Return (x, y) of the center of cell containing provided text 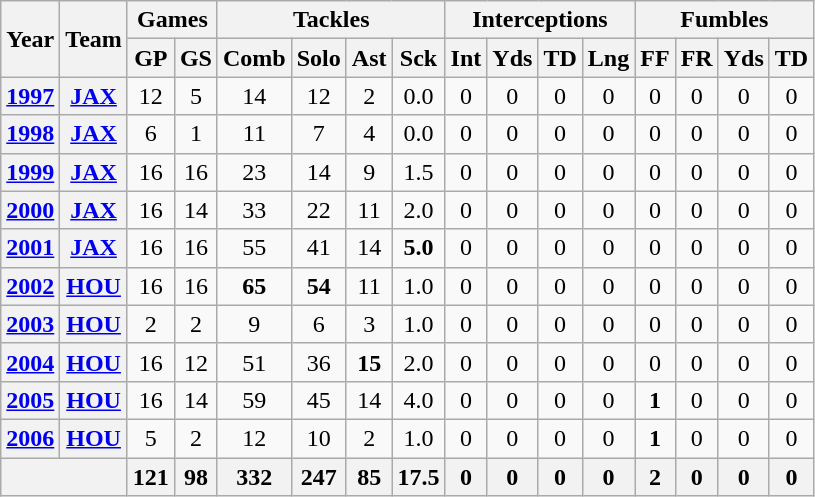
Tackles (331, 20)
2000 (30, 210)
5.0 (418, 248)
332 (254, 477)
Lng (608, 58)
1998 (30, 134)
33 (254, 210)
1.5 (418, 172)
GS (196, 58)
2006 (30, 438)
85 (369, 477)
Ast (369, 58)
2004 (30, 362)
Solo (318, 58)
2005 (30, 400)
51 (254, 362)
59 (254, 400)
Interceptions (540, 20)
23 (254, 172)
4 (369, 134)
10 (318, 438)
Year (30, 39)
Comb (254, 58)
1997 (30, 96)
4.0 (418, 400)
55 (254, 248)
FF (655, 58)
Games (172, 20)
36 (318, 362)
45 (318, 400)
65 (254, 286)
121 (150, 477)
2001 (30, 248)
98 (196, 477)
Int (466, 58)
247 (318, 477)
17.5 (418, 477)
FR (696, 58)
2003 (30, 324)
41 (318, 248)
1999 (30, 172)
54 (318, 286)
GP (150, 58)
Fumbles (724, 20)
Team (94, 39)
Sck (418, 58)
22 (318, 210)
7 (318, 134)
2002 (30, 286)
3 (369, 324)
15 (369, 362)
